Search for the cell housing the specified text and yield its (X, Y) center coordinate. 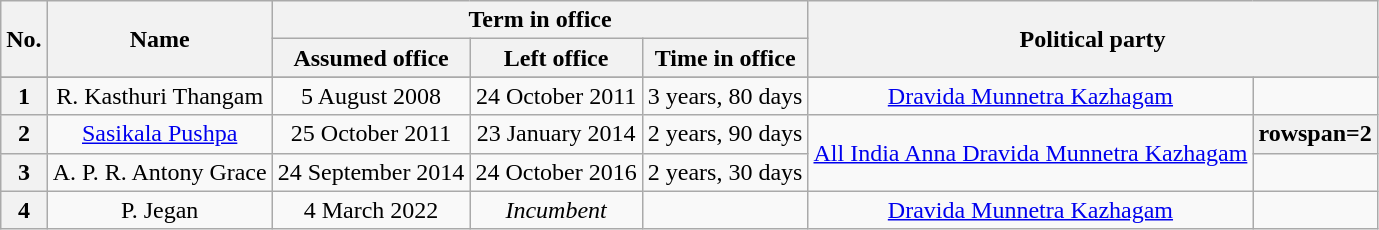
Sasikala Pushpa (160, 134)
R. Kasthuri Thangam (160, 96)
2 years, 30 days (725, 172)
Left office (556, 58)
25 October 2011 (371, 134)
4 (24, 210)
Time in office (725, 58)
All India Anna Dravida Munnetra Kazhagam (1030, 153)
A. P. R. Antony Grace (160, 172)
No. (24, 39)
Term in office (540, 20)
P. Jegan (160, 210)
Political party (1092, 39)
Incumbent (556, 210)
24 September 2014 (371, 172)
3 years, 80 days (725, 96)
Assumed office (371, 58)
Name (160, 39)
23 January 2014 (556, 134)
24 October 2016 (556, 172)
5 August 2008 (371, 96)
3 (24, 172)
24 October 2011 (556, 96)
rowspan=2 (1315, 134)
2 (24, 134)
2 years, 90 days (725, 134)
4 March 2022 (371, 210)
1 (24, 96)
